Detect which cell encompasses the target text, then output its (x, y) center coordinate. 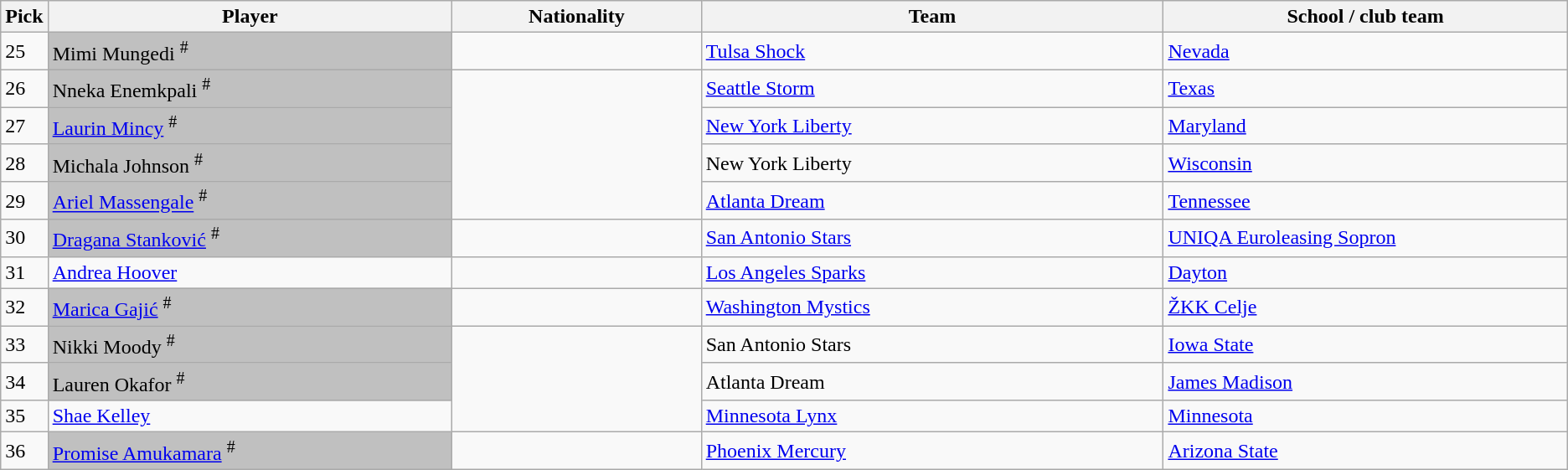
28 (24, 163)
35 (24, 416)
Nevada (1365, 52)
Mimi Mungedi # (250, 52)
Phoenix Mercury (932, 451)
School / club team (1365, 17)
Tennessee (1365, 201)
Minnesota (1365, 416)
UNIQA Euroleasing Sopron (1365, 238)
Los Angeles Sparks (932, 272)
Lauren Okafor # (250, 382)
Pick (24, 17)
Nikki Moody # (250, 345)
Arizona State (1365, 451)
Minnesota Lynx (932, 416)
27 (24, 126)
Seattle Storm (932, 89)
Player (250, 17)
Michala Johnson # (250, 163)
34 (24, 382)
29 (24, 201)
Nneka Enemkpali # (250, 89)
Texas (1365, 89)
Marica Gajić # (250, 307)
Ariel Massengale # (250, 201)
Promise Amukamara # (250, 451)
Team (932, 17)
Tulsa Shock (932, 52)
James Madison (1365, 382)
30 (24, 238)
26 (24, 89)
33 (24, 345)
Dayton (1365, 272)
Maryland (1365, 126)
31 (24, 272)
Wisconsin (1365, 163)
36 (24, 451)
Laurin Mincy # (250, 126)
Shae Kelley (250, 416)
25 (24, 52)
32 (24, 307)
Washington Mystics (932, 307)
ŽKK Celje (1365, 307)
Dragana Stanković # (250, 238)
Andrea Hoover (250, 272)
Nationality (576, 17)
Iowa State (1365, 345)
